Scan for the cell matching the given text and deliver its [x, y] coordinate at center. 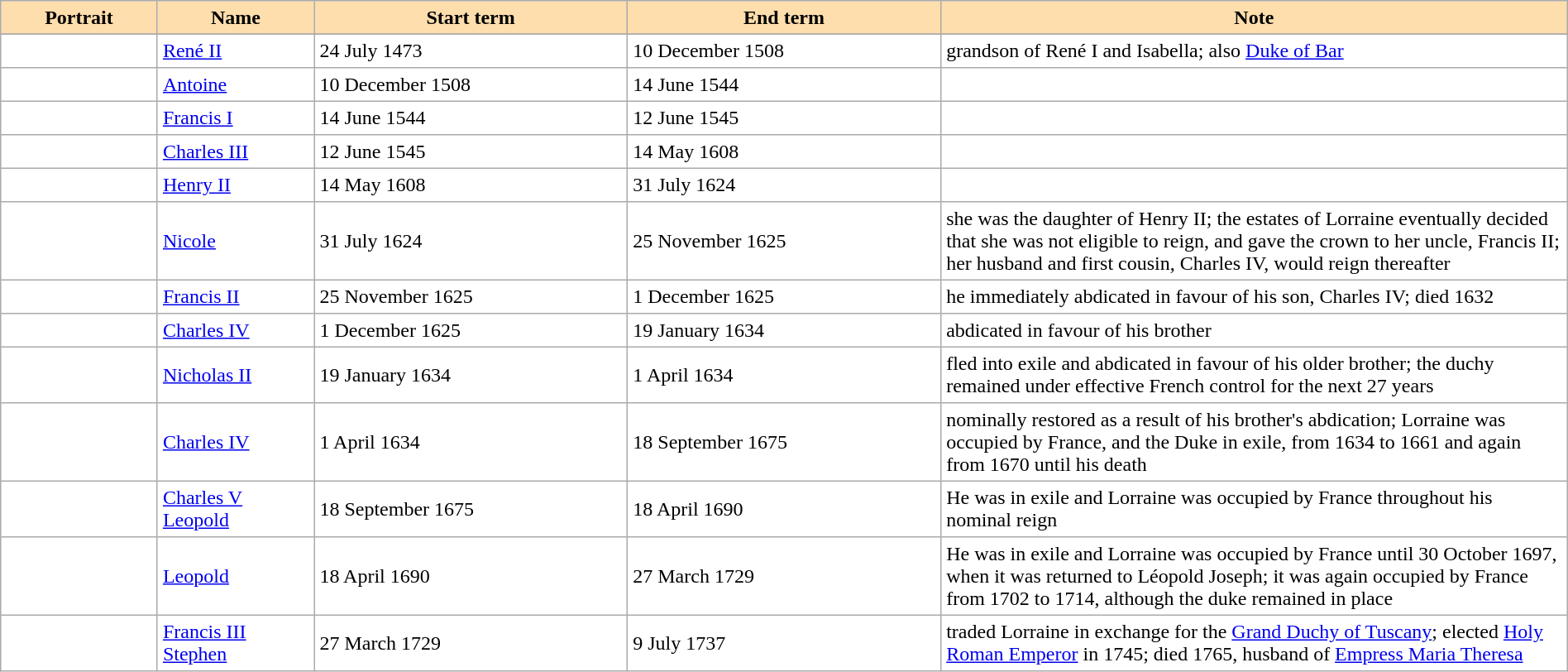
Nicole [235, 241]
Francis III Stephen [235, 643]
Francis II [235, 296]
he immediately abdicated in favour of his son, Charles IV; died 1632 [1254, 296]
fled into exile and abdicated in favour of his older brother; the duchy remained under effective French control for the next 27 years [1254, 375]
Francis I [235, 118]
He was in exile and Lorraine was occupied by France throughout his nominal reign [1254, 509]
abdicated in favour of his brother [1254, 330]
Nicholas II [235, 375]
Leopold [235, 576]
Charles V Leopold [235, 509]
Start term [471, 17]
René II [235, 50]
Antoine [235, 84]
Charles III [235, 151]
Portrait [79, 17]
traded Lorraine in exchange for the Grand Duchy of Tuscany; elected Holy Roman Emperor in 1745; died 1765, husband of Empress Maria Theresa [1254, 643]
Name [235, 17]
End term [784, 17]
Henry II [235, 185]
24 July 1473 [471, 50]
grandson of René I and Isabella; also Duke of Bar [1254, 50]
9 July 1737 [784, 643]
Note [1254, 17]
